Locate the cell with the specified text and output its [X, Y] center coordinate. 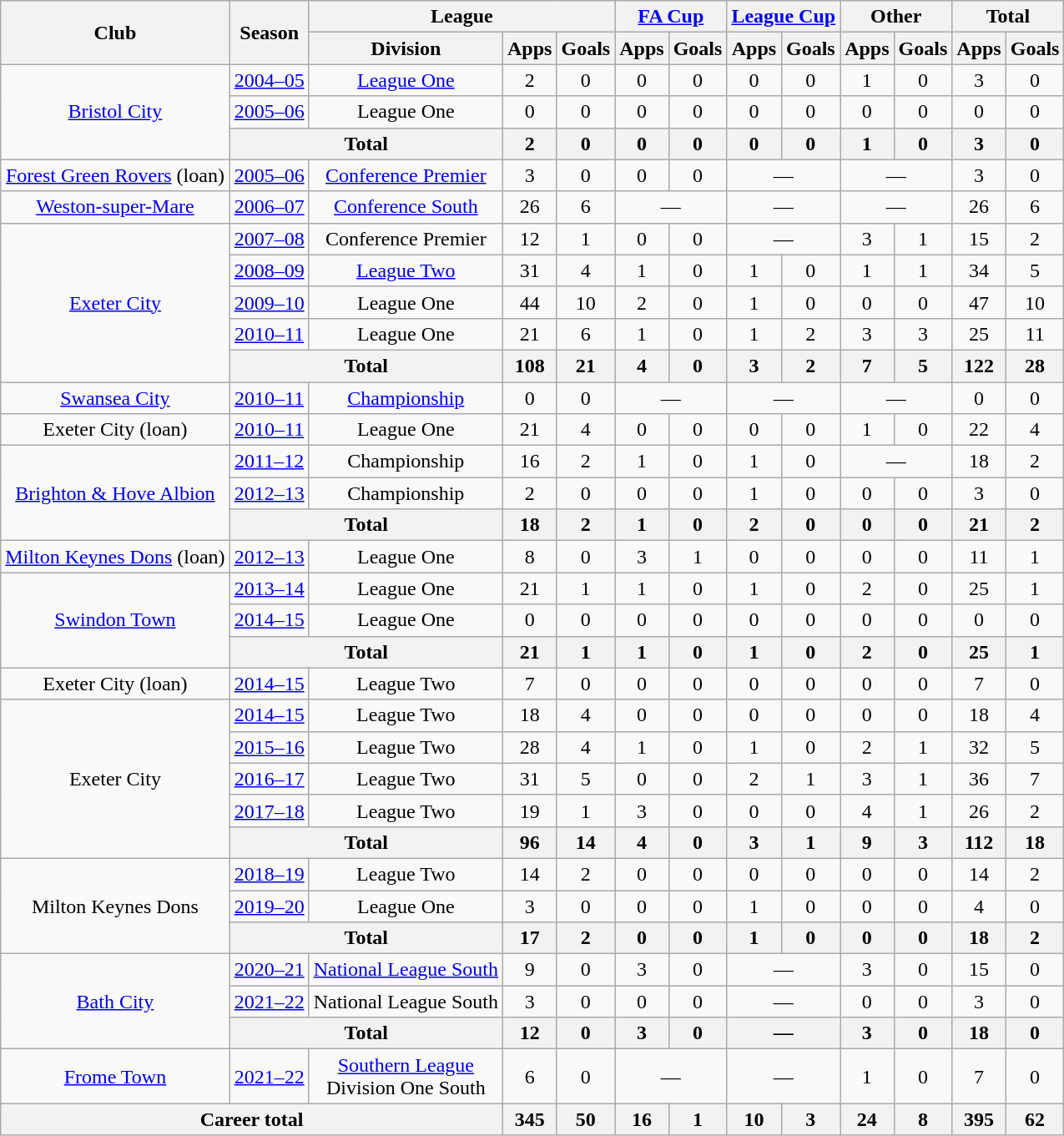
Brighton & Hove Albion [115, 493]
2013–14 [269, 588]
League Cup [784, 17]
32 [979, 747]
96 [530, 842]
2011–12 [269, 462]
122 [979, 366]
Weston-super-Mare [115, 207]
62 [1035, 1119]
Southern LeagueDivision One South [406, 1077]
2017–18 [269, 810]
36 [979, 779]
19 [530, 810]
Milton Keynes Dons [115, 906]
Forest Green Rovers (loan) [115, 175]
2020–21 [269, 970]
Swindon Town [115, 620]
Season [269, 33]
345 [530, 1119]
FA Cup [671, 17]
2018–19 [269, 874]
Club [115, 33]
Other [896, 17]
44 [530, 302]
24 [867, 1119]
2004–05 [269, 80]
2015–16 [269, 747]
2016–17 [269, 779]
Division [406, 48]
17 [530, 938]
50 [586, 1119]
108 [530, 366]
Milton Keynes Dons (loan) [115, 557]
34 [979, 270]
Frome Town [115, 1077]
22 [979, 430]
47 [979, 302]
Bath City [115, 1002]
2019–20 [269, 906]
2007–08 [269, 239]
Swansea City [115, 398]
Career total [252, 1119]
112 [979, 842]
395 [979, 1119]
2008–09 [269, 270]
2009–10 [269, 302]
League [462, 17]
Conference South [406, 207]
Bristol City [115, 112]
2006–07 [269, 207]
